Locate the cell with the specified text and output its [X, Y] center coordinate. 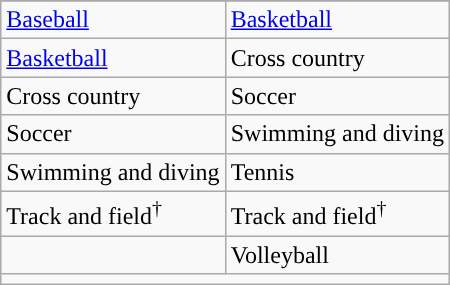
Baseball [113, 20]
Volleyball [337, 255]
Tennis [337, 172]
